Determine the (x, y) coordinate at the center of the cell enclosing the given text.  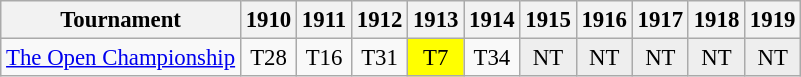
1914 (492, 20)
T34 (492, 58)
T16 (324, 58)
Tournament (121, 20)
1919 (773, 20)
1910 (268, 20)
1911 (324, 20)
1917 (660, 20)
1918 (716, 20)
1916 (604, 20)
1913 (436, 20)
T31 (379, 58)
T7 (436, 58)
The Open Championship (121, 58)
1915 (548, 20)
1912 (379, 20)
T28 (268, 58)
